Detect which cell encompasses the target text, then output its [x, y] center coordinate. 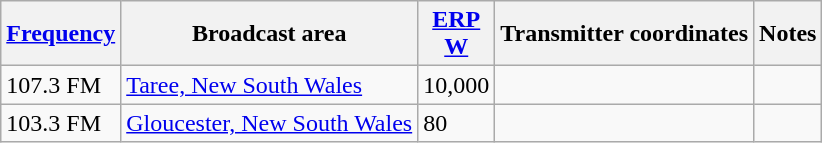
Frequency [61, 34]
Transmitter coordinates [624, 34]
80 [456, 123]
107.3 FM [61, 85]
Broadcast area [270, 34]
Taree, New South Wales [270, 85]
ERPW [456, 34]
10,000 [456, 85]
103.3 FM [61, 123]
Notes [788, 34]
Gloucester, New South Wales [270, 123]
